Identify which cell holds the provided text, then report its (X, Y) central coordinate. 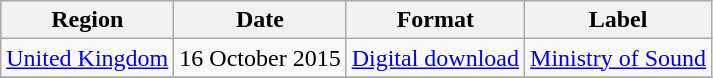
Ministry of Sound (618, 58)
Region (88, 20)
Label (618, 20)
United Kingdom (88, 58)
16 October 2015 (260, 58)
Format (435, 20)
Date (260, 20)
Digital download (435, 58)
